Find where the given text appears and provide that cell's center as (x, y) coordinate. 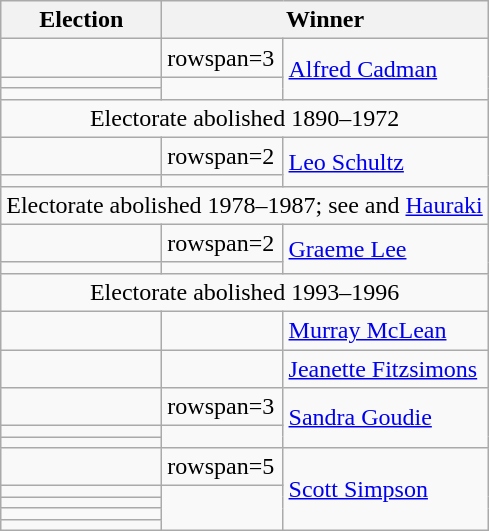
Winner (326, 20)
Jeanette Fitzsimons (386, 369)
rowspan=5 (222, 467)
Scott Simpson (386, 489)
Leo Schultz (386, 162)
Electorate abolished 1890–1972 (245, 118)
Sandra Goudie (386, 418)
Electorate abolished 1993–1996 (245, 292)
Electorate abolished 1978–1987; see and Hauraki (245, 205)
Alfred Cadman (386, 69)
Graeme Lee (386, 248)
Murray McLean (386, 330)
Election (82, 20)
